Locate the cell with the specified text and output its [x, y] center coordinate. 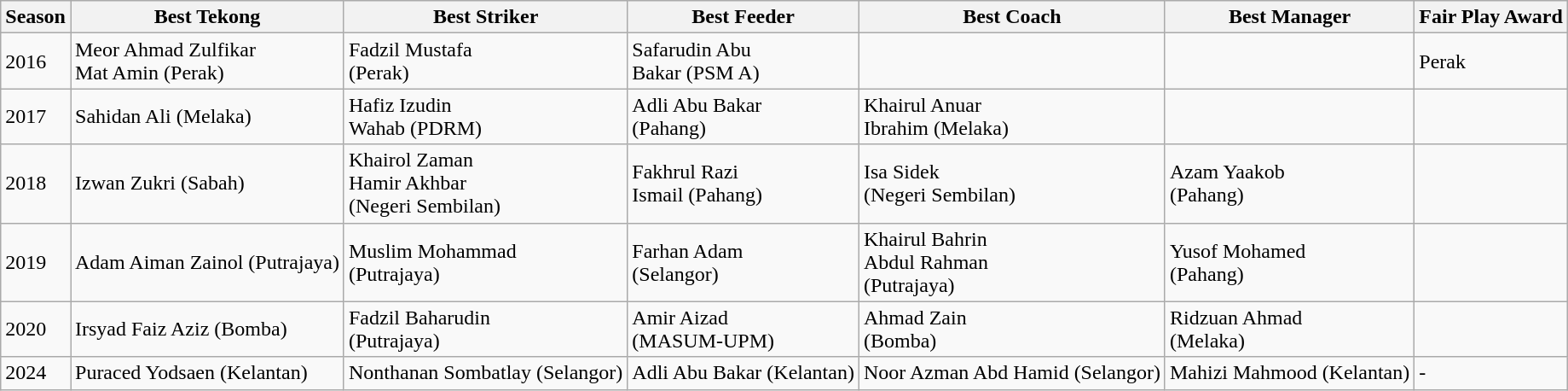
Farhan Adam(Selangor) [743, 262]
Puraced Yodsaen (Kelantan) [206, 373]
Best Tekong [206, 17]
Irsyad Faiz Aziz (Bomba) [206, 330]
Safarudin AbuBakar (PSM A) [743, 61]
Fadzil Mustafa(Perak) [485, 61]
Best Striker [485, 17]
Nonthanan Sombatlay (Selangor) [485, 373]
Khairul AnuarIbrahim (Melaka) [1011, 116]
Fakhrul RaziIsmail (Pahang) [743, 184]
- [1491, 373]
Meor Ahmad ZulfikarMat Amin (Perak) [206, 61]
Khairol ZamanHamir Akhbar(Negeri Sembilan) [485, 184]
2017 [36, 116]
Ridzuan Ahmad(Melaka) [1289, 330]
Isa Sidek(Negeri Sembilan) [1011, 184]
Azam Yaakob(Pahang) [1289, 184]
Ahmad Zain(Bomba) [1011, 330]
Best Feeder [743, 17]
Sahidan Ali (Melaka) [206, 116]
Fadzil Baharudin(Putrajaya) [485, 330]
Hafiz IzudinWahab (PDRM) [485, 116]
2018 [36, 184]
Muslim Mohammad(Putrajaya) [485, 262]
Izwan Zukri (Sabah) [206, 184]
2019 [36, 262]
Amir Aizad(MASUM-UPM) [743, 330]
Adli Abu Bakar (Kelantan) [743, 373]
2020 [36, 330]
Season [36, 17]
Best Manager [1289, 17]
Adli Abu Bakar(Pahang) [743, 116]
Fair Play Award [1491, 17]
2016 [36, 61]
Khairul BahrinAbdul Rahman(Putrajaya) [1011, 262]
Adam Aiman Zainol (Putrajaya) [206, 262]
Noor Azman Abd Hamid (Selangor) [1011, 373]
Yusof Mohamed(Pahang) [1289, 262]
Best Coach [1011, 17]
Perak [1491, 61]
2024 [36, 373]
Mahizi Mahmood (Kelantan) [1289, 373]
